Return [x, y] of the center of cell containing provided text 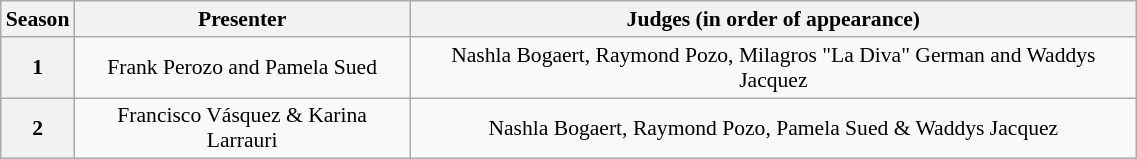
Nashla Bogaert, Raymond Pozo, Pamela Sued & Waddys Jacquez [774, 128]
Francisco Vásquez & Karina Larrauri [242, 128]
Frank Perozo and Pamela Sued [242, 68]
Nashla Bogaert, Raymond Pozo, Milagros "La Diva" German and Waddys Jacquez [774, 68]
Presenter [242, 19]
Judges (in order of appearance) [774, 19]
2 [38, 128]
Season [38, 19]
1 [38, 68]
